Search for the cell housing the specified text and yield its [x, y] center coordinate. 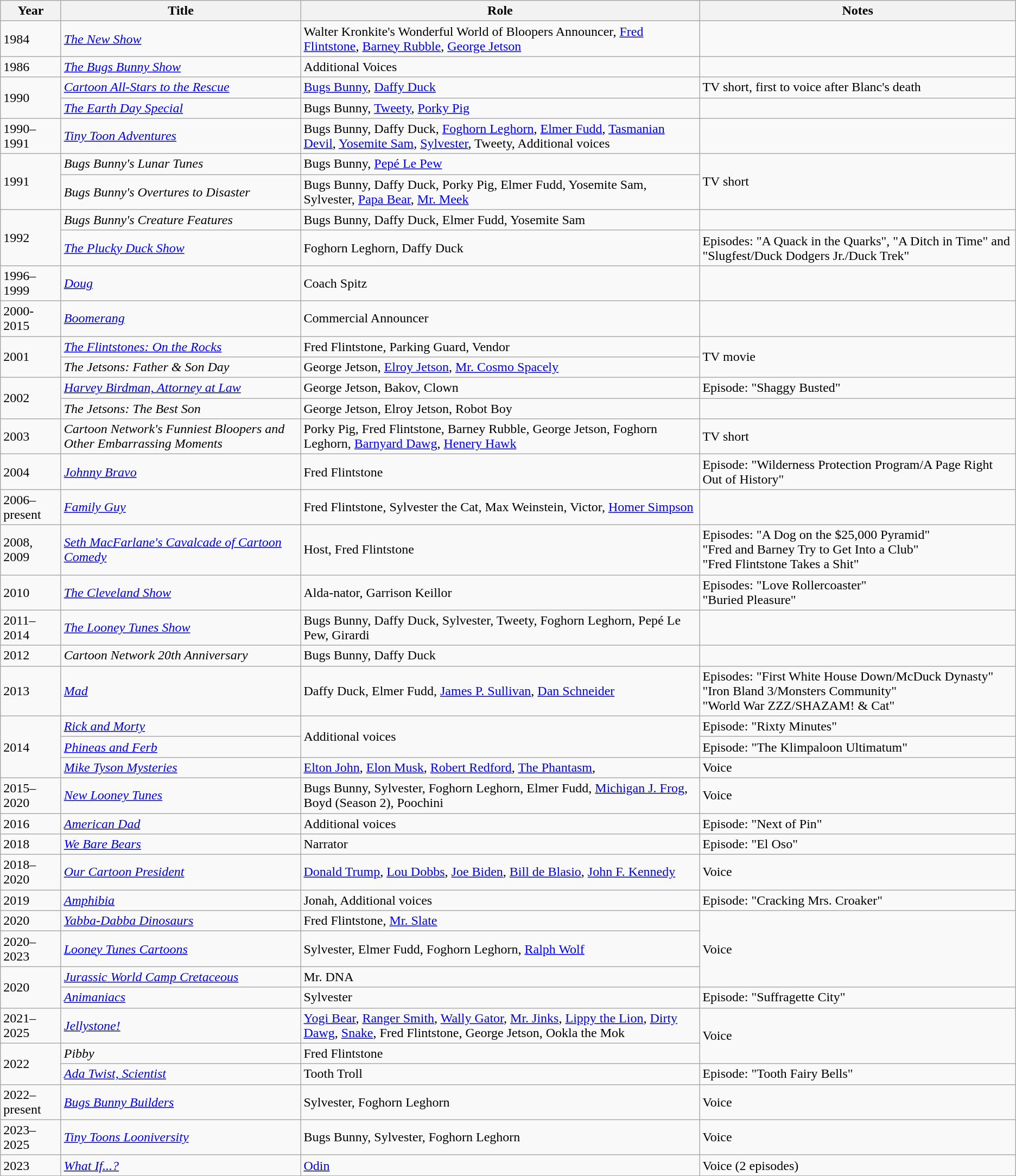
American Dad [181, 823]
New Looney Tunes [181, 796]
Episode: "Rixty Minutes" [858, 726]
George Jetson, Bakov, Clown [500, 388]
Cartoon Network's Funniest Bloopers and Other Embarrassing Moments [181, 436]
Sylvester, Foghorn Leghorn [500, 1102]
1992 [30, 238]
1990–1991 [30, 136]
Episode: "The Klimpaloon Ultimatum" [858, 747]
The Bugs Bunny Show [181, 67]
1991 [30, 181]
Doug [181, 283]
1986 [30, 67]
We Bare Bears [181, 844]
George Jetson, Elroy Jetson, Mr. Cosmo Spacely [500, 367]
Mike Tyson Mysteries [181, 767]
Voice (2 episodes) [858, 1165]
Bugs Bunny, Daffy Duck, Porky Pig, Elmer Fudd, Yosemite Sam, Sylvester, Papa Bear, Mr. Meek [500, 192]
Jonah, Additional voices [500, 900]
2002 [30, 398]
Additional Voices [500, 67]
2014 [30, 747]
2012 [30, 656]
Episodes: "A Dog on the $25,000 Pyramid""Fred and Barney Try to Get Into a Club""Fred Flintstone Takes a Shit" [858, 550]
Bugs Bunny, Sylvester, Foghorn Leghorn [500, 1137]
2022 [30, 1064]
Cartoon Network 20th Anniversary [181, 656]
Sylvester, Elmer Fudd, Foghorn Leghorn, Ralph Wolf [500, 949]
Episode: "Wilderness Protection Program/A Page Right Out of History" [858, 472]
Family Guy [181, 507]
Episode: "Shaggy Busted" [858, 388]
2022–present [30, 1102]
Phineas and Ferb [181, 747]
Bugs Bunny, Daffy Duck, Elmer Fudd, Yosemite Sam [500, 220]
What If...? [181, 1165]
Bugs Bunny, Pepé Le Pew [500, 164]
2013 [30, 691]
2023–2025 [30, 1137]
The Earth Day Special [181, 108]
Bugs Bunny's Overtures to Disaster [181, 192]
TV movie [858, 357]
Episode: "Tooth Fairy Bells" [858, 1074]
Fred Flintstone, Sylvester the Cat, Max Weinstein, Victor, Homer Simpson [500, 507]
The New Show [181, 39]
2010 [30, 593]
The Plucky Duck Show [181, 247]
Host, Fred Flintstone [500, 550]
Elton John, Elon Musk, Robert Redford, The Phantasm, [500, 767]
Bugs Bunny Builders [181, 1102]
Fred Flintstone, Parking Guard, Vendor [500, 347]
The Cleveland Show [181, 593]
2020–2023 [30, 949]
2016 [30, 823]
Bugs Bunny, Tweety, Porky Pig [500, 108]
2018 [30, 844]
Harvey Birdman, Attorney at Law [181, 388]
2023 [30, 1165]
Boomerang [181, 318]
2015–2020 [30, 796]
2004 [30, 472]
Daffy Duck, Elmer Fudd, James P. Sullivan, Dan Schneider [500, 691]
Bugs Bunny, Sylvester, Foghorn Leghorn, Elmer Fudd, Michigan J. Frog, Boyd (Season 2), Poochini [500, 796]
1990 [30, 98]
Johnny Bravo [181, 472]
Amphibia [181, 900]
Role [500, 11]
Bugs Bunny, Daffy Duck, Sylvester, Tweety, Foghorn Leghorn, Pepé Le Pew, Girardi [500, 627]
2000-2015 [30, 318]
Tiny Toons Looniversity [181, 1137]
Commercial Announcer [500, 318]
Episode: "Next of Pin" [858, 823]
2006–present [30, 507]
Seth MacFarlane's Cavalcade of Cartoon Comedy [181, 550]
The Looney Tunes Show [181, 627]
2011–2014 [30, 627]
Ada Twist, Scientist [181, 1074]
2021–2025 [30, 1026]
2001 [30, 357]
Mr. DNA [500, 977]
Odin [500, 1165]
Bugs Bunny's Lunar Tunes [181, 164]
Coach Spitz [500, 283]
Cartoon All-Stars to the Rescue [181, 87]
Bugs Bunny, Daffy Duck, Foghorn Leghorn, Elmer Fudd, Tasmanian Devil, Yosemite Sam, Sylvester, Tweety, Additional voices [500, 136]
Narrator [500, 844]
Pibby [181, 1053]
Tooth Troll [500, 1074]
Yogi Bear, Ranger Smith, Wally Gator, Mr. Jinks, Lippy the Lion, Dirty Dawg, Snake, Fred Flintstone, George Jetson, Ookla the Mok [500, 1026]
Foghorn Leghorn, Daffy Duck [500, 247]
Jellystone! [181, 1026]
2018–2020 [30, 873]
Notes [858, 11]
2019 [30, 900]
Animaniacs [181, 997]
Yabba-Dabba Dinosaurs [181, 921]
Our Cartoon President [181, 873]
2003 [30, 436]
The Jetsons: The Best Son [181, 409]
Donald Trump, Lou Dobbs, Joe Biden, Bill de Blasio, John F. Kennedy [500, 873]
1984 [30, 39]
2008, 2009 [30, 550]
Tiny Toon Adventures [181, 136]
George Jetson, Elroy Jetson, Robot Boy [500, 409]
Porky Pig, Fred Flintstone, Barney Rubble, George Jetson, Foghorn Leghorn, Barnyard Dawg, Henery Hawk [500, 436]
Looney Tunes Cartoons [181, 949]
Bugs Bunny's Creature Features [181, 220]
Jurassic World Camp Cretaceous [181, 977]
Episodes: "Love Rollercoaster""Buried Pleasure" [858, 593]
Episodes: "First White House Down/McDuck Dynasty""Iron Bland 3/Monsters Community""World War ZZZ/SHAZAM! & Cat" [858, 691]
Year [30, 11]
Title [181, 11]
Alda-nator, Garrison Keillor [500, 593]
TV short, first to voice after Blanc's death [858, 87]
1996–1999 [30, 283]
Rick and Morty [181, 726]
Mad [181, 691]
Walter Kronkite's Wonderful World of Bloopers Announcer, Fred Flintstone, Barney Rubble, George Jetson [500, 39]
Fred Flintstone, Mr. Slate [500, 921]
Episode: "Suffragette City" [858, 997]
Episode: "Cracking Mrs. Croaker" [858, 900]
The Flintstones: On the Rocks [181, 347]
Sylvester [500, 997]
Episodes: "A Quack in the Quarks", "A Ditch in Time" and "Slugfest/Duck Dodgers Jr./Duck Trek" [858, 247]
The Jetsons: Father & Son Day [181, 367]
Episode: "El Oso" [858, 844]
